From the cell containing the given text, extract its center point as (x, y) coordinate. 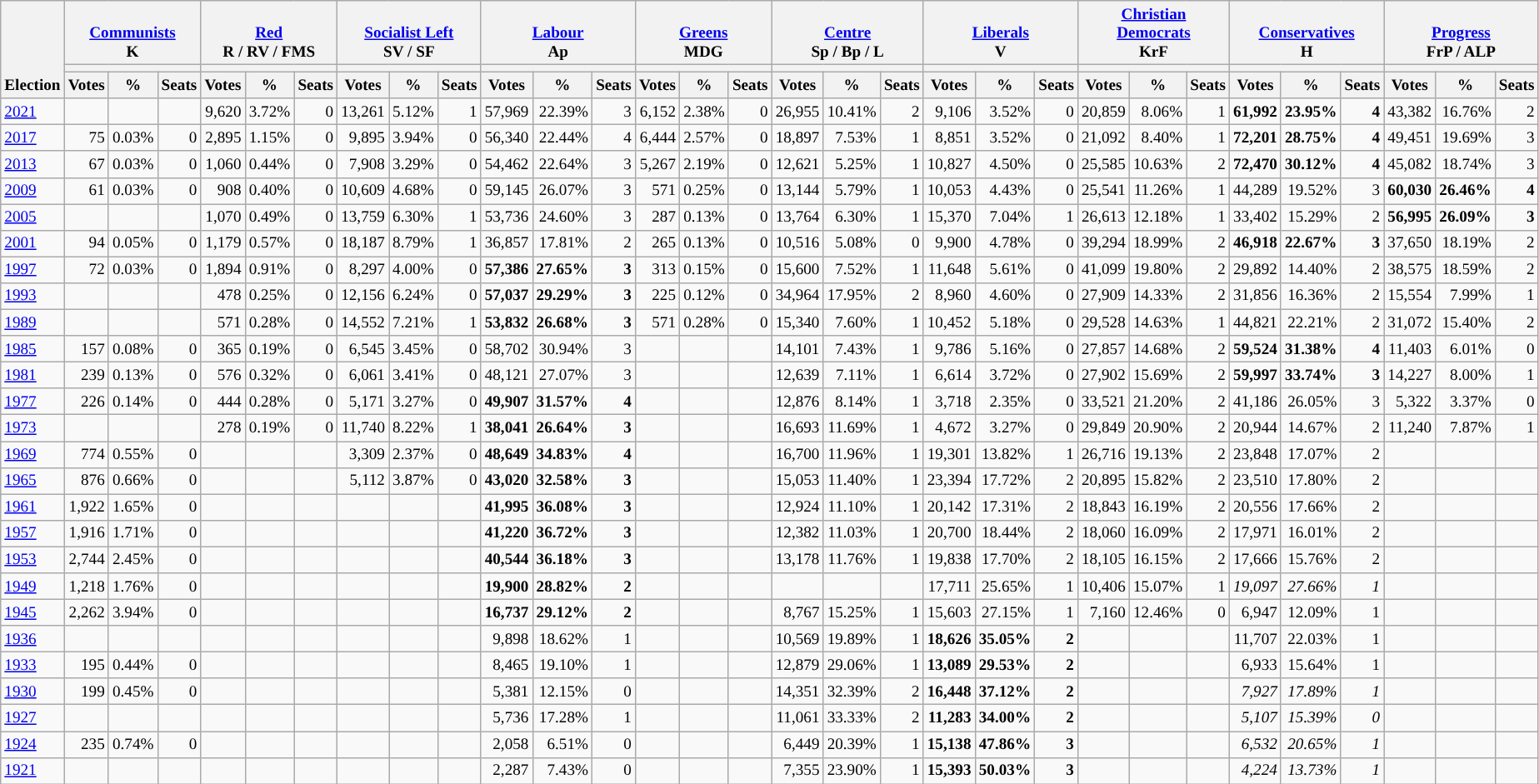
22.64% (562, 164)
9,900 (949, 243)
11,283 (949, 718)
908 (223, 191)
15,600 (797, 270)
235 (87, 744)
18,187 (363, 243)
0.14% (133, 402)
33,402 (1256, 217)
34.83% (562, 454)
13,764 (797, 217)
5,107 (1256, 718)
59,145 (507, 191)
47.86% (1005, 744)
38,041 (507, 428)
19,097 (1256, 587)
1.76% (133, 587)
72 (87, 270)
265 (657, 243)
5,267 (657, 164)
19,900 (507, 587)
20.39% (852, 744)
1965 (32, 481)
37,650 (1410, 243)
13,261 (363, 112)
18,060 (1103, 533)
16.01% (1311, 533)
17.80% (1311, 481)
60,030 (1410, 191)
226 (87, 402)
26,613 (1103, 217)
10,452 (949, 322)
RedR / RV / FMS (269, 33)
7,927 (1256, 692)
5,381 (507, 692)
8.79% (413, 243)
6,947 (1256, 612)
15.82% (1157, 481)
72,201 (1256, 138)
17.89% (1311, 692)
22.21% (1311, 322)
GreensMDG (703, 33)
14.67% (1311, 428)
8,767 (797, 612)
13.73% (1311, 771)
11.26% (1157, 191)
11.96% (852, 454)
75 (87, 138)
7.53% (852, 138)
14.33% (1157, 296)
5,736 (507, 718)
27.15% (1005, 612)
1,922 (87, 507)
313 (657, 270)
16.15% (1157, 560)
23.95% (1311, 112)
10.41% (852, 112)
18,897 (797, 138)
38,575 (1410, 270)
36.18% (562, 560)
3.29% (413, 164)
31.38% (1311, 349)
0.55% (133, 454)
2017 (32, 138)
2,058 (507, 744)
25.65% (1005, 587)
10,569 (797, 639)
21,092 (1103, 138)
31.57% (562, 402)
14,227 (1410, 375)
41,186 (1256, 402)
7,908 (363, 164)
7,160 (1103, 612)
16.36% (1311, 296)
1933 (32, 665)
5.16% (1005, 349)
15,370 (949, 217)
6.24% (413, 296)
15,053 (797, 481)
0.12% (705, 296)
199 (87, 692)
2,744 (87, 560)
5.61% (1005, 270)
2013 (32, 164)
6,933 (1256, 665)
26.07% (562, 191)
27,902 (1103, 375)
13.82% (1005, 454)
11,707 (1256, 639)
48,121 (507, 375)
CentreSp / Bp / L (847, 33)
4.60% (1005, 296)
22.67% (1311, 243)
17,711 (949, 587)
20.65% (1311, 744)
4.43% (1005, 191)
8,465 (507, 665)
0.57% (270, 243)
0.15% (705, 270)
1921 (32, 771)
24.60% (562, 217)
43,382 (1410, 112)
57,386 (507, 270)
36.72% (562, 533)
14.63% (1157, 322)
6,444 (657, 138)
19.13% (1157, 454)
27.07% (562, 375)
23,848 (1256, 454)
17,971 (1256, 533)
ConservativesH (1307, 33)
11,403 (1410, 349)
15.64% (1311, 665)
15,393 (949, 771)
17.95% (852, 296)
2.38% (705, 112)
876 (87, 481)
5.25% (852, 164)
3.45% (413, 349)
10,516 (797, 243)
21.20% (1157, 402)
9,106 (949, 112)
1924 (32, 744)
1.15% (270, 138)
9,786 (949, 349)
278 (223, 428)
48,649 (507, 454)
0.05% (133, 243)
17.66% (1311, 507)
17.70% (1005, 560)
8.40% (1157, 138)
11.40% (852, 481)
54,462 (507, 164)
15.69% (1157, 375)
20,944 (1256, 428)
8.14% (852, 402)
5,322 (1410, 402)
30.94% (562, 349)
0.91% (270, 270)
1957 (32, 533)
1993 (32, 296)
26.46% (1466, 191)
1930 (32, 692)
16,737 (507, 612)
12,876 (797, 402)
12.18% (1157, 217)
16.09% (1157, 533)
27,857 (1103, 349)
287 (657, 217)
18.74% (1466, 164)
19.52% (1311, 191)
4,224 (1256, 771)
37.12% (1005, 692)
26.09% (1466, 217)
33,521 (1103, 402)
32.58% (562, 481)
17.81% (562, 243)
39,294 (1103, 243)
26.64% (562, 428)
20.90% (1157, 428)
53,832 (507, 322)
22.39% (562, 112)
1981 (32, 375)
CommunistsK (132, 33)
6,061 (363, 375)
12,382 (797, 533)
72,470 (1256, 164)
28.82% (562, 587)
17.07% (1311, 454)
56,340 (507, 138)
56,995 (1410, 217)
2001 (32, 243)
10,053 (949, 191)
17.28% (562, 718)
1.71% (133, 533)
Election (32, 50)
10,827 (949, 164)
16.19% (1157, 507)
18.59% (1466, 270)
43,020 (507, 481)
17.31% (1005, 507)
23,510 (1256, 481)
9,620 (223, 112)
26,716 (1103, 454)
16,693 (797, 428)
0.32% (270, 375)
2.57% (705, 138)
41,099 (1103, 270)
23.90% (852, 771)
12,924 (797, 507)
19.10% (562, 665)
195 (87, 665)
6,614 (949, 375)
ChristianDemocratsKrF (1153, 33)
29,849 (1103, 428)
29.06% (852, 665)
7,355 (797, 771)
22.44% (562, 138)
19.89% (852, 639)
1953 (32, 560)
12,639 (797, 375)
8.22% (413, 428)
4.00% (413, 270)
1,916 (87, 533)
13,089 (949, 665)
8,297 (363, 270)
19.80% (1157, 270)
8,960 (949, 296)
25,541 (1103, 191)
LiberalsV (1000, 33)
23,394 (949, 481)
19.69% (1466, 138)
18.62% (562, 639)
94 (87, 243)
1927 (32, 718)
5.18% (1005, 322)
4.78% (1005, 243)
5,171 (363, 402)
15.25% (852, 612)
20,556 (1256, 507)
15,340 (797, 322)
365 (223, 349)
444 (223, 402)
58,702 (507, 349)
ProgressFrP / ALP (1462, 33)
10,406 (1103, 587)
27,909 (1103, 296)
11.03% (852, 533)
2,287 (507, 771)
13,178 (797, 560)
LabourAp (558, 33)
2009 (32, 191)
5,112 (363, 481)
44,289 (1256, 191)
12,621 (797, 164)
57,969 (507, 112)
1.65% (133, 507)
3.37% (1466, 402)
5.79% (852, 191)
7.21% (413, 322)
12.15% (562, 692)
15,138 (949, 744)
20,142 (949, 507)
10.63% (1157, 164)
46,918 (1256, 243)
7.11% (852, 375)
7.87% (1466, 428)
3,309 (363, 454)
11,240 (1410, 428)
2,262 (87, 612)
8,851 (949, 138)
11.69% (852, 428)
7.04% (1005, 217)
6.51% (562, 744)
0.66% (133, 481)
49,907 (507, 402)
32.39% (852, 692)
15.76% (1311, 560)
4.68% (413, 191)
29,892 (1256, 270)
1969 (32, 454)
67 (87, 164)
29.53% (1005, 665)
22.03% (1311, 639)
53,736 (507, 217)
11,061 (797, 718)
1949 (32, 587)
33.74% (1311, 375)
1,894 (223, 270)
30.12% (1311, 164)
12,879 (797, 665)
29.29% (562, 296)
41,995 (507, 507)
157 (87, 349)
Socialist LeftSV / SF (409, 33)
44,821 (1256, 322)
61 (87, 191)
16,700 (797, 454)
2021 (32, 112)
59,524 (1256, 349)
29,528 (1103, 322)
17.72% (1005, 481)
1945 (32, 612)
15.29% (1311, 217)
3.87% (413, 481)
225 (657, 296)
16.76% (1466, 112)
1,218 (87, 587)
18.19% (1466, 243)
12.46% (1157, 612)
19,301 (949, 454)
4.50% (1005, 164)
14.68% (1157, 349)
7.60% (852, 322)
1989 (32, 322)
15.07% (1157, 587)
10,609 (363, 191)
774 (87, 454)
6.01% (1466, 349)
3.41% (413, 375)
28.75% (1311, 138)
1997 (32, 270)
20,859 (1103, 112)
50.03% (1005, 771)
34.00% (1005, 718)
1977 (32, 402)
0.45% (133, 692)
15,603 (949, 612)
11.76% (852, 560)
15.39% (1311, 718)
40,544 (507, 560)
17,666 (1256, 560)
59,997 (1256, 375)
0.08% (133, 349)
31,856 (1256, 296)
11,648 (949, 270)
36.08% (562, 507)
1,070 (223, 217)
8.00% (1466, 375)
14,351 (797, 692)
1961 (32, 507)
18,626 (949, 639)
31,072 (1410, 322)
2,895 (223, 138)
4,672 (949, 428)
49,451 (1410, 138)
18.99% (1157, 243)
9,898 (507, 639)
6,545 (363, 349)
27.65% (562, 270)
35.05% (1005, 639)
25,585 (1103, 164)
3,718 (949, 402)
9,895 (363, 138)
1,060 (223, 164)
7.99% (1466, 296)
33.33% (852, 718)
1936 (32, 639)
13,759 (363, 217)
11.10% (852, 507)
2.19% (705, 164)
2005 (32, 217)
26.05% (1311, 402)
20,895 (1103, 481)
2.35% (1005, 402)
26,955 (797, 112)
6,532 (1256, 744)
34,964 (797, 296)
19,838 (949, 560)
0.74% (133, 744)
576 (223, 375)
478 (223, 296)
2.45% (133, 560)
18.44% (1005, 533)
6,152 (657, 112)
7.52% (852, 270)
15.40% (1466, 322)
57,037 (507, 296)
1,179 (223, 243)
27.66% (1311, 587)
13,144 (797, 191)
45,082 (1410, 164)
2.37% (413, 454)
12,156 (363, 296)
36,857 (507, 243)
5.12% (413, 112)
14.40% (1311, 270)
14,552 (363, 322)
29.12% (562, 612)
1973 (32, 428)
26.68% (562, 322)
0.49% (270, 217)
15,554 (1410, 296)
18,105 (1103, 560)
11,740 (363, 428)
0.40% (270, 191)
1985 (32, 349)
16,448 (949, 692)
61,992 (1256, 112)
41,220 (507, 533)
12.09% (1311, 612)
6,449 (797, 744)
14,101 (797, 349)
18,843 (1103, 507)
20,700 (949, 533)
239 (87, 375)
5.08% (852, 243)
8.06% (1157, 112)
